Find where the given text appears and provide that cell's center as [x, y] coordinate. 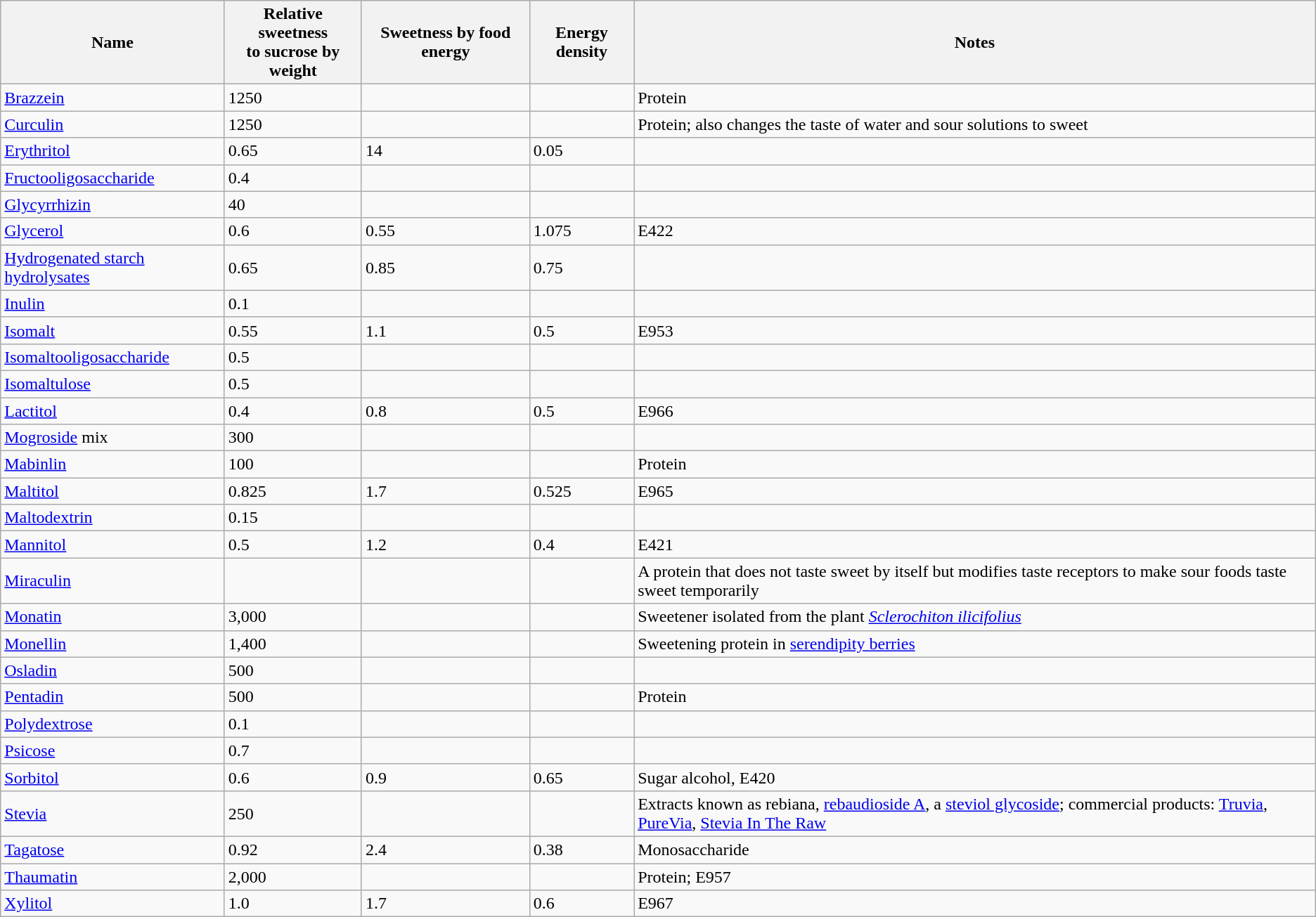
0.8 [446, 411]
Inulin [112, 304]
Isomaltulose [112, 384]
1.0 [292, 904]
Miraculin [112, 580]
3,000 [292, 617]
Relative sweetnessto sucrose by weight [292, 42]
Fructooligosaccharide [112, 178]
2.4 [446, 850]
Xylitol [112, 904]
Extracts known as rebiana, rebaudioside A, a steviol glycoside; commercial products: Truvia, PureVia, Stevia In The Raw [975, 814]
Sweetness by food energy [446, 42]
E965 [975, 491]
Tagatose [112, 850]
1.1 [446, 330]
Sweetening protein in serendipity berries [975, 644]
2,000 [292, 876]
Isomaltooligosaccharide [112, 357]
1.075 [581, 231]
250 [292, 814]
Stevia [112, 814]
Mannitol [112, 545]
0.75 [581, 267]
Monosaccharide [975, 850]
A protein that does not taste sweet by itself but modifies taste receptors to make sour foods taste sweet temporarily [975, 580]
300 [292, 438]
0.9 [446, 777]
Polydextrose [112, 724]
Notes [975, 42]
0.05 [581, 151]
Pentadin [112, 697]
Glycerol [112, 231]
1,400 [292, 644]
Curculin [112, 124]
Mabinlin [112, 464]
Mogroside mix [112, 438]
Osladin [112, 670]
E953 [975, 330]
Brazzein [112, 98]
0.38 [581, 850]
14 [446, 151]
Isomalt [112, 330]
Sorbitol [112, 777]
Monellin [112, 644]
Lactitol [112, 411]
Sugar alcohol, E420 [975, 777]
Energy density [581, 42]
Erythritol [112, 151]
100 [292, 464]
E422 [975, 231]
0.525 [581, 491]
Protein; E957 [975, 876]
E967 [975, 904]
E966 [975, 411]
Glycyrrhizin [112, 204]
1.2 [446, 545]
0.92 [292, 850]
Name [112, 42]
Sweetener isolated from the plant Sclerochiton ilicifolius [975, 617]
Thaumatin [112, 876]
Maltodextrin [112, 518]
Psicose [112, 750]
40 [292, 204]
E421 [975, 545]
Hydrogenated starch hydrolysates [112, 267]
0.15 [292, 518]
Monatin [112, 617]
Protein; also changes the taste of water and sour solutions to sweet [975, 124]
Maltitol [112, 491]
0.825 [292, 491]
0.7 [292, 750]
0.85 [446, 267]
